Identify which cell holds the provided text, then report its (X, Y) central coordinate. 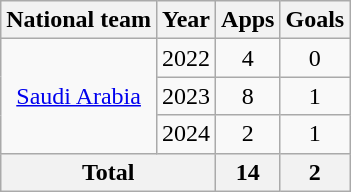
2023 (186, 96)
Saudi Arabia (79, 96)
14 (248, 172)
8 (248, 96)
2022 (186, 58)
2024 (186, 134)
Year (186, 20)
Goals (315, 20)
Apps (248, 20)
4 (248, 58)
0 (315, 58)
National team (79, 20)
Total (108, 172)
